Extract the [X, Y] coordinate from the center of the cell holding the provided text.  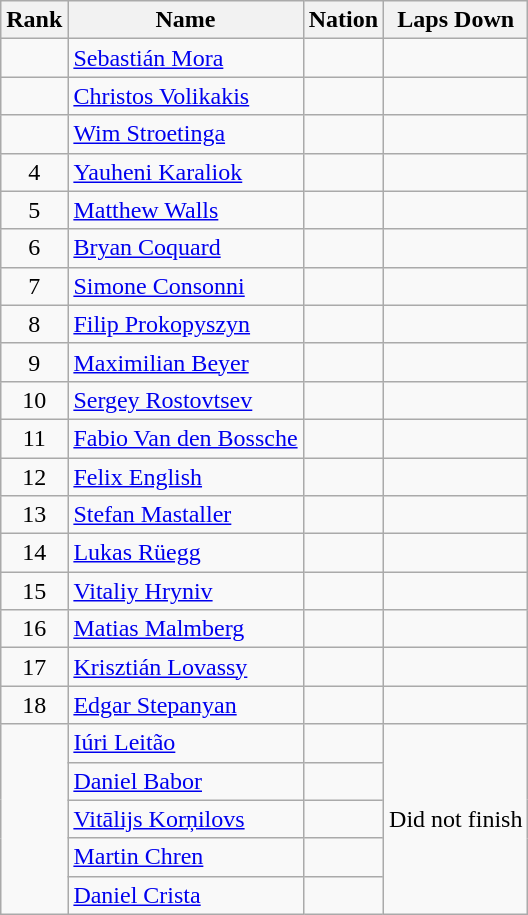
Laps Down [456, 20]
12 [34, 477]
Wim Stroetinga [186, 134]
Edgar Stepanyan [186, 705]
Fabio Van den Bossche [186, 438]
11 [34, 438]
Nation [343, 20]
Rank [34, 20]
5 [34, 210]
16 [34, 629]
18 [34, 705]
Krisztián Lovassy [186, 667]
Sebastián Mora [186, 58]
10 [34, 400]
Yauheni Karaliok [186, 172]
4 [34, 172]
9 [34, 362]
Filip Prokopyszyn [186, 324]
15 [34, 591]
8 [34, 324]
Bryan Coquard [186, 248]
Maximilian Beyer [186, 362]
Lukas Rüegg [186, 553]
Matthew Walls [186, 210]
Daniel Babor [186, 781]
Simone Consonni [186, 286]
Martin Chren [186, 857]
Vitaliy Hryniv [186, 591]
Stefan Mastaller [186, 515]
Felix English [186, 477]
Name [186, 20]
Did not finish [456, 819]
13 [34, 515]
7 [34, 286]
Iúri Leitão [186, 743]
14 [34, 553]
17 [34, 667]
Daniel Crista [186, 895]
6 [34, 248]
Vitālijs Korņilovs [186, 819]
Sergey Rostovtsev [186, 400]
Matias Malmberg [186, 629]
Christos Volikakis [186, 96]
